Find where the given text appears and provide that cell's center as [X, Y] coordinate. 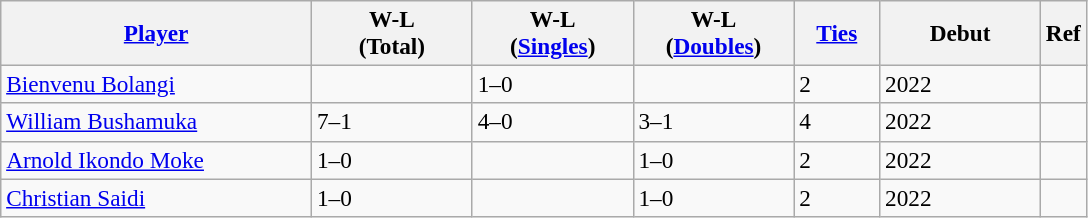
4 [837, 122]
William Bushamuka [156, 122]
Ties [837, 32]
Player [156, 32]
W-L(Total) [392, 32]
7–1 [392, 122]
W-L(Doubles) [714, 32]
W-L(Singles) [552, 32]
Bienvenu Bolangi [156, 84]
Ref [1063, 32]
Christian Saidi [156, 197]
Arnold Ikondo Moke [156, 160]
4–0 [552, 122]
Debut [960, 32]
3–1 [714, 122]
